Identify which cell holds the provided text, then report its (x, y) central coordinate. 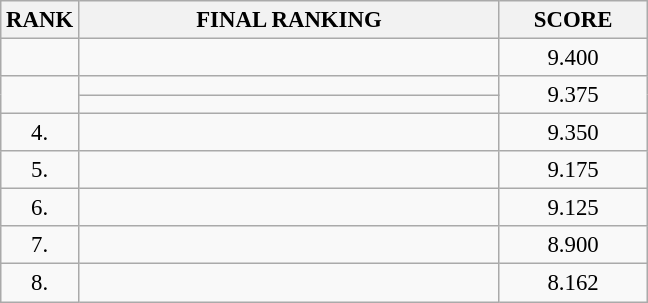
RANK (40, 20)
9.175 (572, 170)
8.900 (572, 245)
6. (40, 208)
9.400 (572, 58)
5. (40, 170)
4. (40, 133)
9.350 (572, 133)
SCORE (572, 20)
8.162 (572, 283)
7. (40, 245)
9.375 (572, 95)
9.125 (572, 208)
FINAL RANKING (288, 20)
8. (40, 283)
